Detect which cell encompasses the target text, then output its (X, Y) center coordinate. 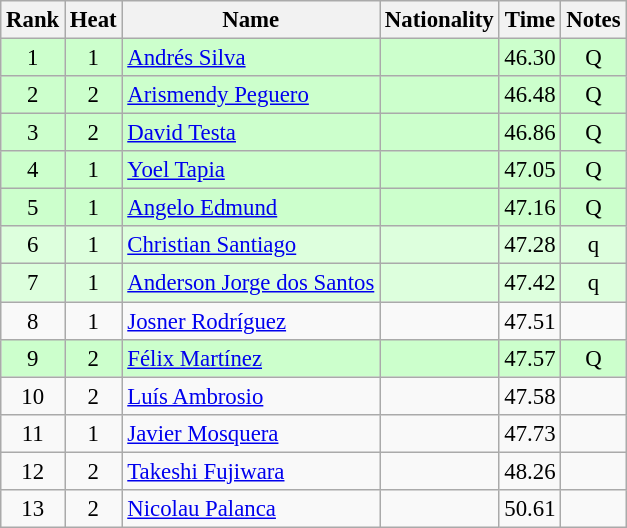
8 (33, 321)
46.30 (530, 58)
Christian Santiago (251, 245)
47.73 (530, 433)
11 (33, 433)
9 (33, 358)
Arismendy Peguero (251, 95)
10 (33, 396)
Heat (94, 20)
47.57 (530, 358)
47.28 (530, 245)
7 (33, 283)
Nicolau Palanca (251, 509)
46.86 (530, 133)
Takeshi Fujiwara (251, 471)
4 (33, 170)
Luís Ambrosio (251, 396)
Josner Rodríguez (251, 321)
5 (33, 208)
Notes (594, 20)
Anderson Jorge dos Santos (251, 283)
Angelo Edmund (251, 208)
12 (33, 471)
47.42 (530, 283)
47.16 (530, 208)
13 (33, 509)
Andrés Silva (251, 58)
Félix Martínez (251, 358)
47.51 (530, 321)
47.05 (530, 170)
David Testa (251, 133)
50.61 (530, 509)
47.58 (530, 396)
46.48 (530, 95)
6 (33, 245)
Rank (33, 20)
Javier Mosquera (251, 433)
Time (530, 20)
Name (251, 20)
Nationality (440, 20)
Yoel Tapia (251, 170)
48.26 (530, 471)
3 (33, 133)
